Return (x, y) of the center of cell containing provided text 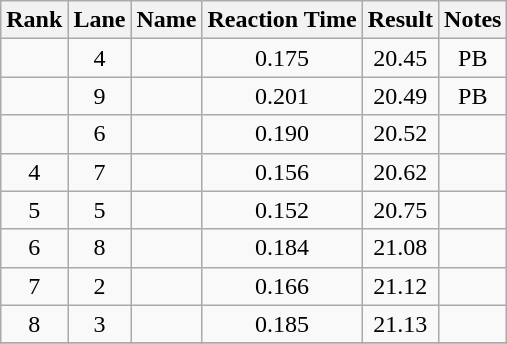
20.62 (400, 172)
0.175 (282, 58)
20.49 (400, 96)
Lane (100, 20)
0.184 (282, 248)
0.166 (282, 286)
Name (166, 20)
Result (400, 20)
3 (100, 324)
Notes (473, 20)
0.190 (282, 134)
21.13 (400, 324)
2 (100, 286)
0.156 (282, 172)
21.12 (400, 286)
9 (100, 96)
0.185 (282, 324)
20.52 (400, 134)
21.08 (400, 248)
0.152 (282, 210)
0.201 (282, 96)
Reaction Time (282, 20)
20.75 (400, 210)
Rank (34, 20)
20.45 (400, 58)
